From the cell containing the given text, extract its center point as [X, Y] coordinate. 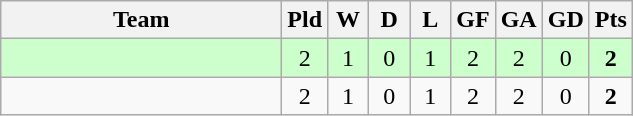
GD [566, 20]
D [390, 20]
L [430, 20]
Pts [610, 20]
Pld [305, 20]
W [348, 20]
GF [473, 20]
Team [142, 20]
GA [518, 20]
